Search for the cell housing the specified text and yield its [x, y] center coordinate. 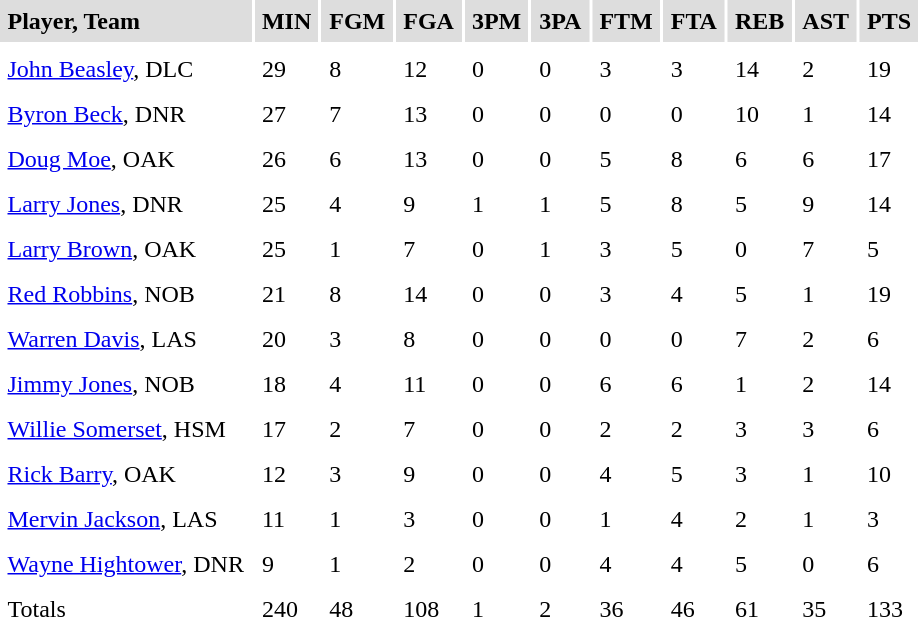
John Beasley, DLC [126, 69]
Larry Jones, DNR [126, 204]
Byron Beck, DNR [126, 114]
FTA [694, 21]
Mervin Jackson, LAS [126, 519]
FTM [626, 21]
20 [286, 339]
3PM [496, 21]
REB [759, 21]
Warren Davis, LAS [126, 339]
Red Robbins, NOB [126, 294]
27 [286, 114]
FGA [429, 21]
Willie Somerset, HSM [126, 429]
26 [286, 159]
Wayne Hightower, DNR [126, 564]
3PA [560, 21]
Doug Moe, OAK [126, 159]
10 [759, 114]
29 [286, 69]
18 [286, 384]
Jimmy Jones, NOB [126, 384]
Player, Team [126, 21]
AST [826, 21]
Rick Barry, OAK [126, 474]
21 [286, 294]
17 [286, 429]
MIN [286, 21]
Larry Brown, OAK [126, 249]
FGM [358, 21]
